Search for the cell housing the specified text and yield its [X, Y] center coordinate. 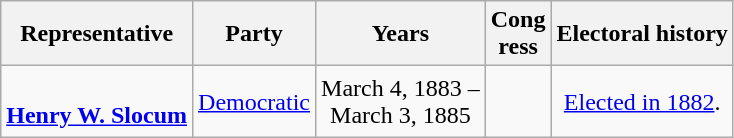
Electoral history [642, 34]
Elected in 1882. [642, 102]
Representative [97, 34]
Democratic [254, 102]
Years [401, 34]
Congress [518, 34]
March 4, 1883 –March 3, 1885 [401, 102]
Party [254, 34]
Henry W. Slocum [97, 102]
